Pinpoint the cell where the given text exists, returning its [X, Y] midpoint coordinate. 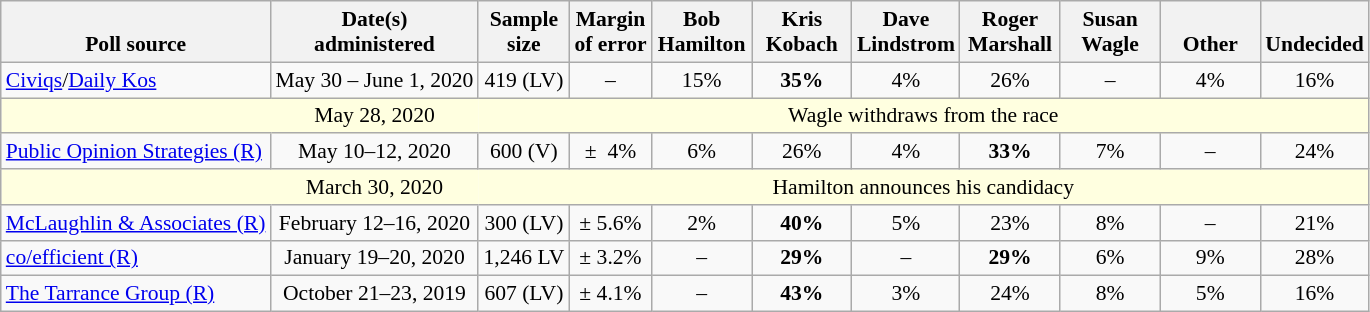
Hamilton announces his candidacy [923, 187]
± 4% [610, 152]
DaveLindstrom [906, 32]
May 10–12, 2020 [374, 152]
± 3.2% [610, 258]
Public Opinion Strategies (R) [136, 152]
BobHamilton [702, 32]
23% [1010, 223]
Civiqs/Daily Kos [136, 80]
43% [802, 294]
Wagle withdraws from the race [923, 116]
Undecided [1314, 32]
The Tarrance Group (R) [136, 294]
May 28, 2020 [374, 116]
35% [802, 80]
Poll source [136, 32]
co/efficient (R) [136, 258]
1,246 LV [524, 258]
40% [802, 223]
Marginof error [610, 32]
± 4.1% [610, 294]
March 30, 2020 [374, 187]
± 5.6% [610, 223]
419 (LV) [524, 80]
Samplesize [524, 32]
SusanWagle [1110, 32]
28% [1314, 258]
9% [1210, 258]
October 21–23, 2019 [374, 294]
RogerMarshall [1010, 32]
15% [702, 80]
600 (V) [524, 152]
KrisKobach [802, 32]
7% [1110, 152]
February 12–16, 2020 [374, 223]
3% [906, 294]
Date(s)administered [374, 32]
21% [1314, 223]
January 19–20, 2020 [374, 258]
607 (LV) [524, 294]
Other [1210, 32]
McLaughlin & Associates (R) [136, 223]
300 (LV) [524, 223]
May 30 – June 1, 2020 [374, 80]
2% [702, 223]
33% [1010, 152]
